Extract the (X, Y) coordinate from the center of the cell holding the provided text.  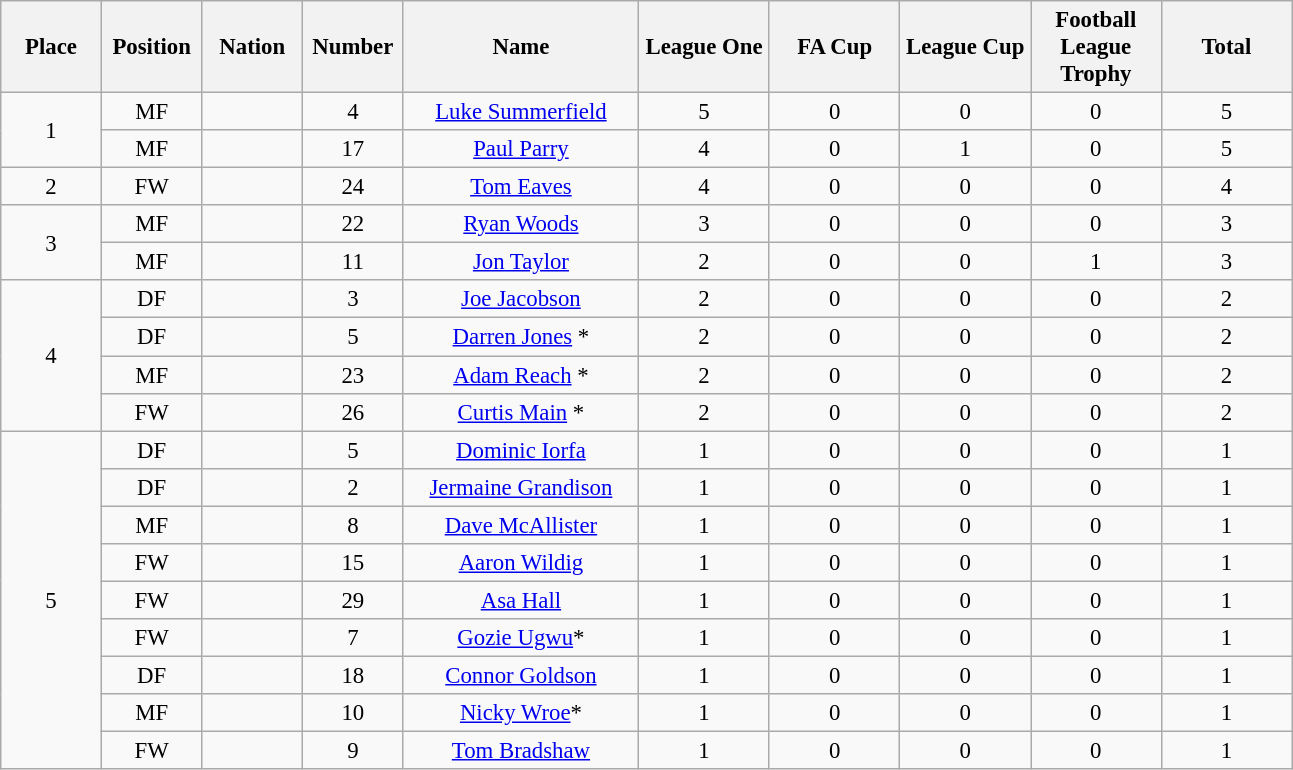
7 (354, 638)
Place (52, 47)
Adam Reach * (521, 375)
Total (1226, 47)
Asa Hall (521, 600)
League One (704, 47)
Jermaine Grandison (521, 487)
8 (354, 525)
Nation (252, 47)
17 (354, 149)
Dominic Iorfa (521, 450)
Paul Parry (521, 149)
Position (152, 47)
Connor Goldson (521, 675)
Name (521, 47)
Nicky Wroe* (521, 713)
Tom Eaves (521, 187)
Football League Trophy (1096, 47)
29 (354, 600)
11 (354, 262)
10 (354, 713)
Number (354, 47)
Joe Jacobson (521, 299)
9 (354, 751)
Luke Summerfield (521, 112)
18 (354, 675)
Curtis Main * (521, 412)
Gozie Ugwu* (521, 638)
Darren Jones * (521, 337)
22 (354, 224)
League Cup (966, 47)
FA Cup (834, 47)
23 (354, 375)
Aaron Wildig (521, 563)
24 (354, 187)
Dave McAllister (521, 525)
Jon Taylor (521, 262)
Tom Bradshaw (521, 751)
15 (354, 563)
26 (354, 412)
Ryan Woods (521, 224)
